Capture the cell that displays the provided text and extract its [x, y] central coordinate. 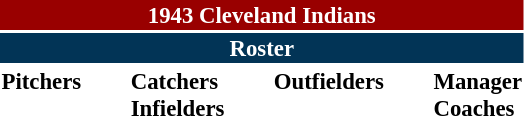
1943 Cleveland Indians [262, 15]
Roster [262, 48]
